Provide the (x, y) coordinate of the cell's center where the given text is located.  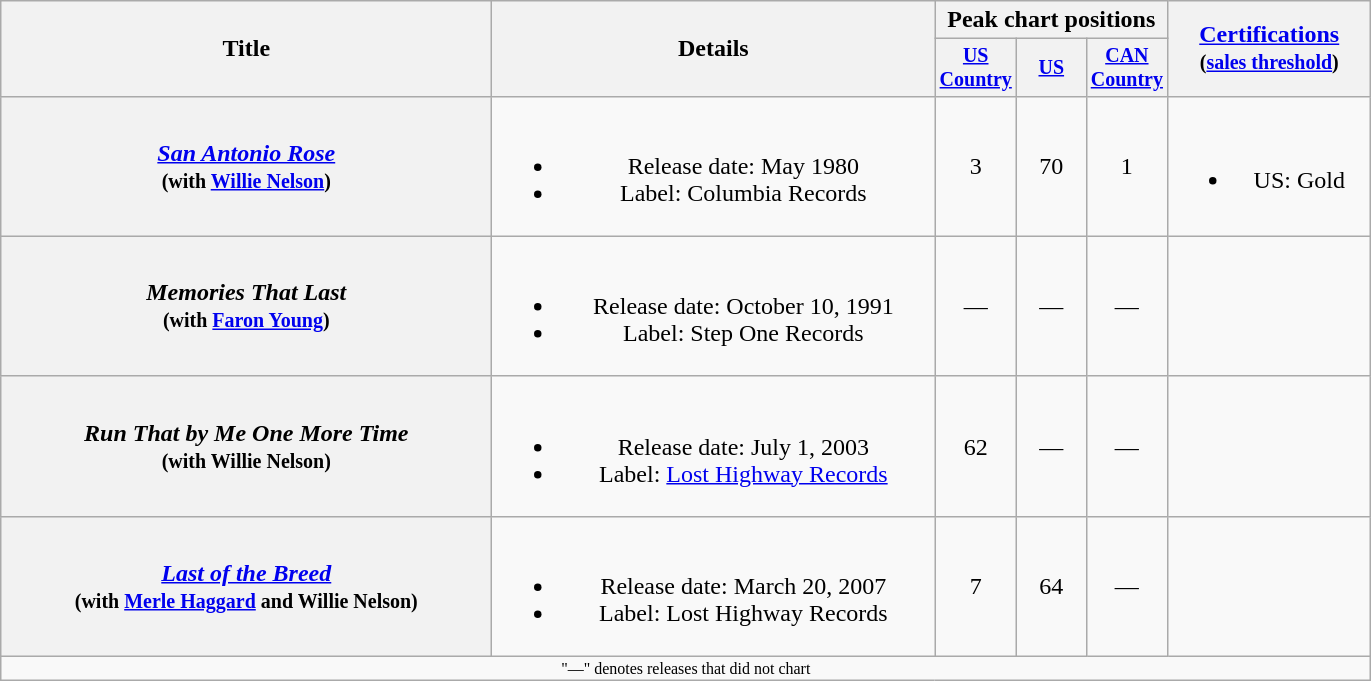
Memories That Last(with Faron Young) (246, 306)
US (1052, 68)
CAN Country (1127, 68)
7 (976, 586)
Release date: October 10, 1991Label: Step One Records (714, 306)
US: Gold (1270, 166)
Certifications(sales threshold) (1270, 49)
64 (1052, 586)
Peak chart positions (1052, 20)
Release date: May 1980Label: Columbia Records (714, 166)
Details (714, 49)
San Antonio Rose(with Willie Nelson) (246, 166)
Release date: March 20, 2007Label: Lost Highway Records (714, 586)
3 (976, 166)
Last of the Breed(with Merle Haggard and Willie Nelson) (246, 586)
US Country (976, 68)
Title (246, 49)
Run That by Me One More Time(with Willie Nelson) (246, 446)
"—" denotes releases that did not chart (686, 669)
70 (1052, 166)
62 (976, 446)
1 (1127, 166)
Release date: July 1, 2003Label: Lost Highway Records (714, 446)
